Pinpoint the cell where the given text exists, returning its [X, Y] midpoint coordinate. 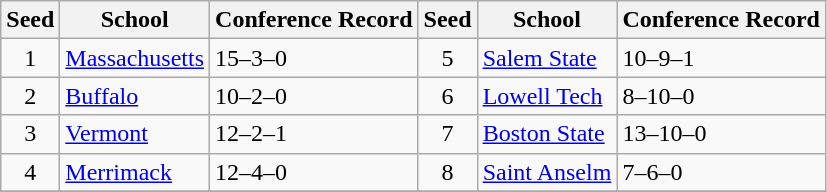
3 [30, 134]
Saint Anselm [547, 172]
Buffalo [135, 96]
12–4–0 [314, 172]
10–2–0 [314, 96]
Lowell Tech [547, 96]
Merrimack [135, 172]
13–10–0 [722, 134]
12–2–1 [314, 134]
6 [448, 96]
7 [448, 134]
8–10–0 [722, 96]
2 [30, 96]
15–3–0 [314, 58]
5 [448, 58]
7–6–0 [722, 172]
Vermont [135, 134]
4 [30, 172]
1 [30, 58]
10–9–1 [722, 58]
8 [448, 172]
Salem State [547, 58]
Massachusetts [135, 58]
Boston State [547, 134]
